Detect which cell encompasses the target text, then output its [X, Y] center coordinate. 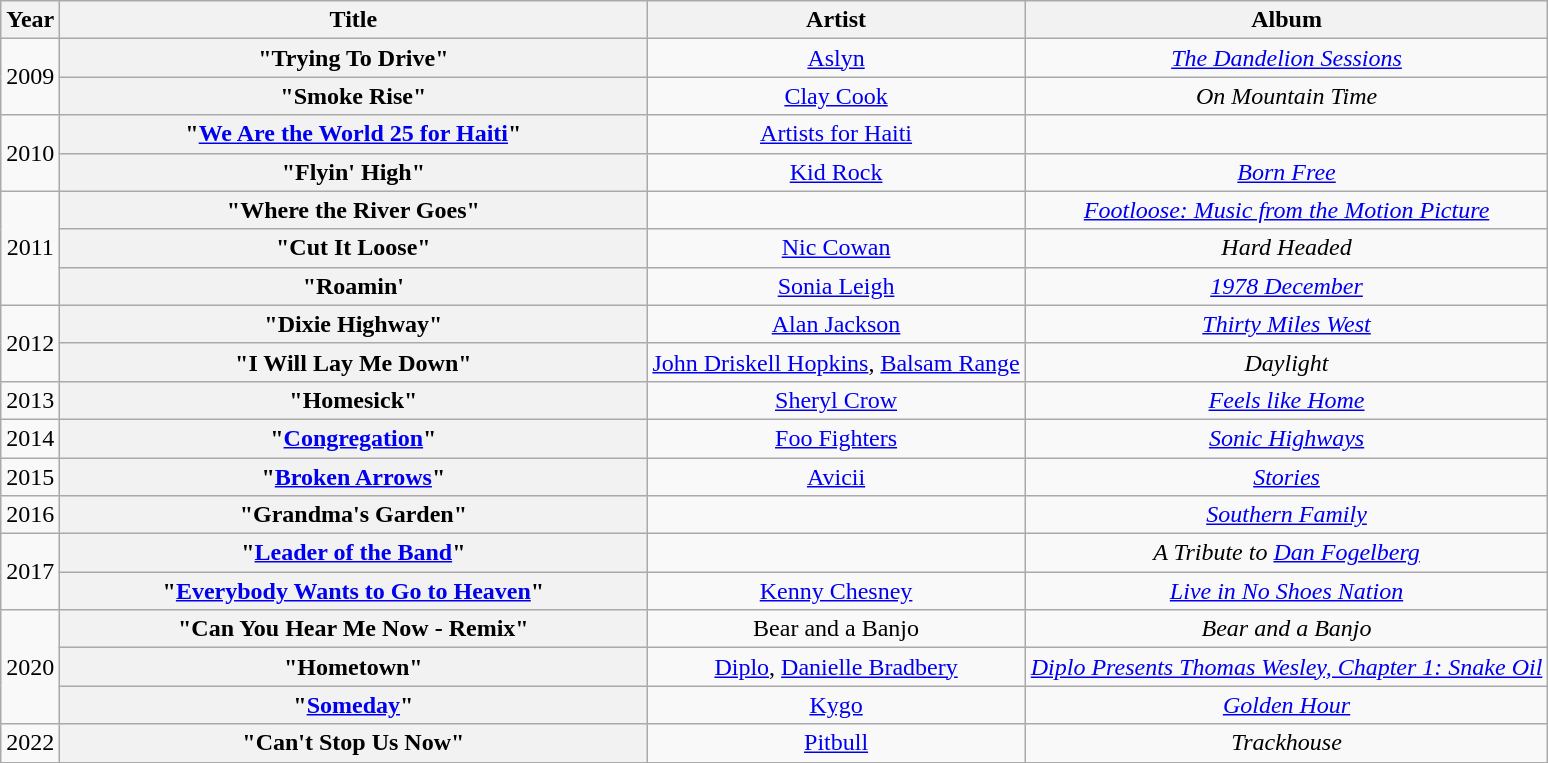
A Tribute to Dan Fogelberg [1286, 553]
Foo Fighters [836, 438]
"Homesick" [354, 400]
John Driskell Hopkins, Balsam Range [836, 362]
Sonic Highways [1286, 438]
Diplo Presents Thomas Wesley, Chapter 1: Snake Oil [1286, 667]
Feels like Home [1286, 400]
Clay Cook [836, 96]
"Can You Hear Me Now - Remix" [354, 629]
Hard Headed [1286, 248]
Artists for Haiti [836, 134]
Southern Family [1286, 515]
2013 [30, 400]
"Hometown" [354, 667]
2020 [30, 667]
"I Will Lay Me Down" [354, 362]
"Congregation" [354, 438]
Year [30, 20]
Kenny Chesney [836, 591]
Avicii [836, 477]
Pitbull [836, 743]
"Roamin' [354, 286]
On Mountain Time [1286, 96]
"Where the River Goes" [354, 210]
"Trying To Drive" [354, 58]
Born Free [1286, 172]
"Can't Stop Us Now" [354, 743]
Kygo [836, 705]
"Dixie Highway" [354, 324]
The Dandelion Sessions [1286, 58]
Footloose: Music from the Motion Picture [1286, 210]
"Flyin' High" [354, 172]
Alan Jackson [836, 324]
"Everybody Wants to Go to Heaven" [354, 591]
Nic Cowan [836, 248]
Album [1286, 20]
2015 [30, 477]
Golden Hour [1286, 705]
2010 [30, 153]
Live in No Shoes Nation [1286, 591]
Sonia Leigh [836, 286]
2014 [30, 438]
"Someday" [354, 705]
Thirty Miles West [1286, 324]
2011 [30, 248]
Title [354, 20]
2009 [30, 77]
Aslyn [836, 58]
2022 [30, 743]
"We Are the World 25 for Haiti" [354, 134]
1978 December [1286, 286]
"Grandma's Garden" [354, 515]
Kid Rock [836, 172]
Sheryl Crow [836, 400]
Diplo, Danielle Bradbery [836, 667]
Artist [836, 20]
Trackhouse [1286, 743]
"Smoke Rise" [354, 96]
Daylight [1286, 362]
"Cut It Loose" [354, 248]
2016 [30, 515]
"Leader of the Band" [354, 553]
2017 [30, 572]
Stories [1286, 477]
"Broken Arrows" [354, 477]
2012 [30, 343]
